Provide the [X, Y] coordinate of the cell's center where the given text is located.  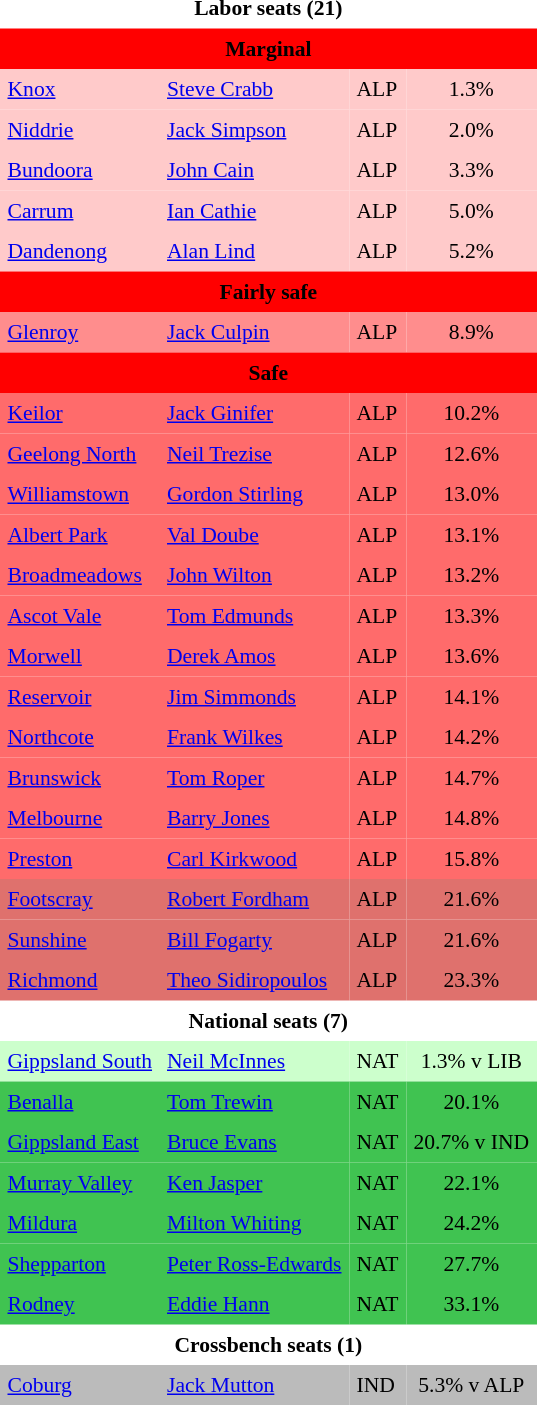
Jack Culpin [254, 332]
13.6% [472, 656]
Derek Amos [254, 656]
Murray Valley [80, 1182]
Coburg [80, 1385]
Reservoir [80, 696]
Tom Trewin [254, 1101]
National seats (7) [268, 1020]
Gordon Stirling [254, 494]
33.1% [472, 1304]
Barry Jones [254, 818]
Ascot Vale [80, 615]
13.0% [472, 494]
Morwell [80, 656]
Carrum [80, 210]
8.9% [472, 332]
Val Doube [254, 534]
Jim Simmonds [254, 696]
Broadmeadows [80, 575]
14.1% [472, 696]
Northcote [80, 737]
Bundoora [80, 170]
Gippsland East [80, 1142]
Neil McInnes [254, 1061]
Ian Cathie [254, 210]
Shepparton [80, 1263]
Marginal [268, 48]
14.2% [472, 737]
20.1% [472, 1101]
Tom Edmunds [254, 615]
13.1% [472, 534]
Neil Trezise [254, 453]
Jack Ginifer [254, 413]
Footscray [80, 899]
Albert Park [80, 534]
Williamstown [80, 494]
15.8% [472, 858]
5.3% v ALP [472, 1385]
Steve Crabb [254, 89]
Richmond [80, 980]
5.0% [472, 210]
3.3% [472, 170]
10.2% [472, 413]
IND [378, 1385]
Tom Roper [254, 777]
Carl Kirkwood [254, 858]
Eddie Hann [254, 1304]
1.3% [472, 89]
Melbourne [80, 818]
Glenroy [80, 332]
Jack Simpson [254, 129]
Keilor [80, 413]
Theo Sidiropoulos [254, 980]
13.3% [472, 615]
1.3% v LIB [472, 1061]
Niddrie [80, 129]
12.6% [472, 453]
23.3% [472, 980]
Alan Lind [254, 251]
Ken Jasper [254, 1182]
14.7% [472, 777]
Jack Mutton [254, 1385]
Geelong North [80, 453]
13.2% [472, 575]
Bruce Evans [254, 1142]
Bill Fogarty [254, 939]
14.8% [472, 818]
5.2% [472, 251]
Brunswick [80, 777]
Milton Whiting [254, 1223]
Benalla [80, 1101]
Sunshine [80, 939]
24.2% [472, 1223]
John Wilton [254, 575]
Peter Ross-Edwards [254, 1263]
Preston [80, 858]
Frank Wilkes [254, 737]
20.7% v IND [472, 1142]
Crossbench seats (1) [268, 1344]
Rodney [80, 1304]
John Cain [254, 170]
Knox [80, 89]
Mildura [80, 1223]
Safe [268, 372]
22.1% [472, 1182]
2.0% [472, 129]
27.7% [472, 1263]
Fairly safe [268, 291]
Robert Fordham [254, 899]
Gippsland South [80, 1061]
Dandenong [80, 251]
